Provide the [x, y] coordinate of the cell's center where the given text is located.  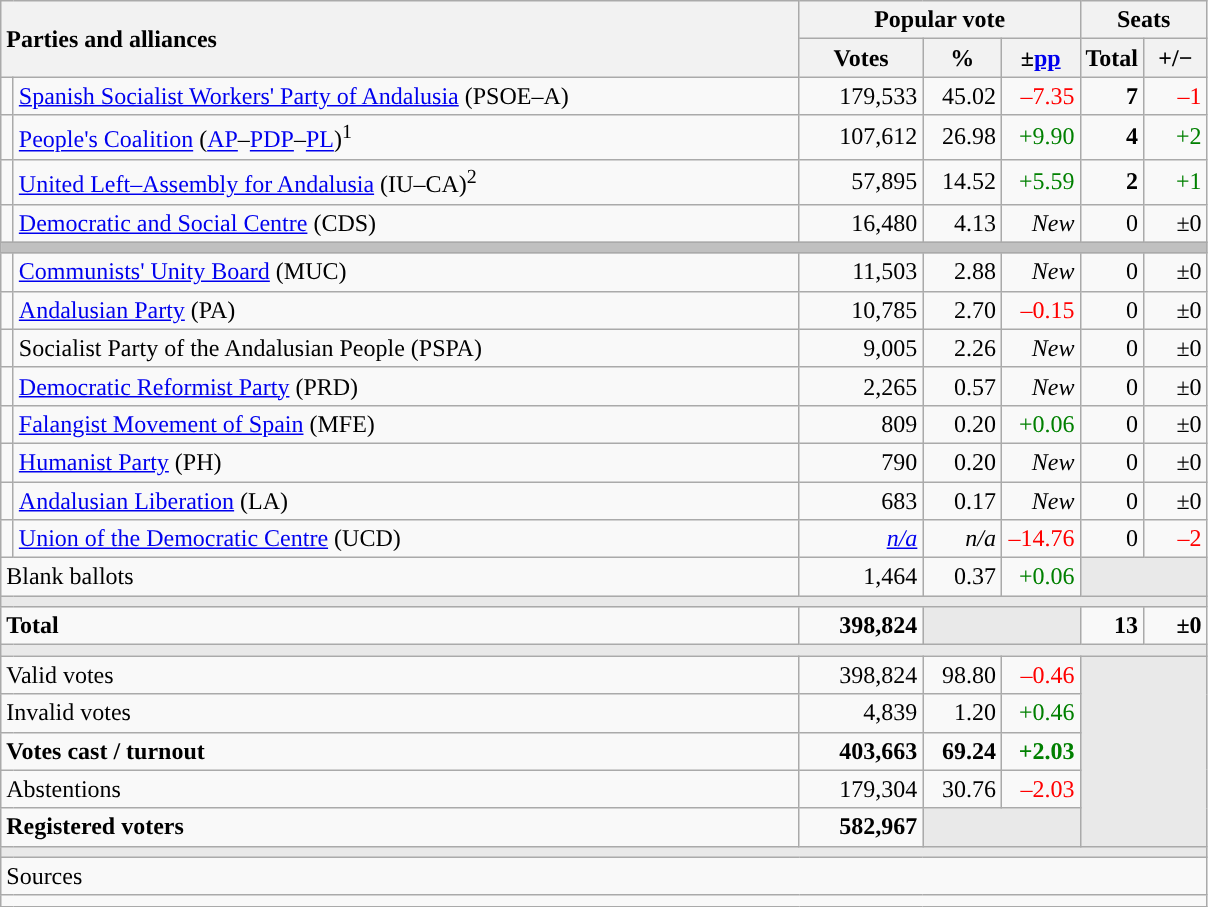
10,785 [861, 310]
Andalusian Party (PA) [406, 310]
683 [861, 501]
Humanist Party (PH) [406, 462]
403,663 [861, 751]
16,480 [861, 223]
+/− [1176, 58]
+2.03 [1040, 751]
–2.03 [1040, 789]
United Left–Assembly for Andalusia (IU–CA)2 [406, 182]
0.17 [962, 501]
9,005 [861, 348]
Votes [861, 58]
Votes cast / turnout [400, 751]
Democratic Reformist Party (PRD) [406, 386]
Spanish Socialist Workers' Party of Andalusia (PSOE–A) [406, 96]
13 [1112, 626]
1,464 [861, 577]
Abstentions [400, 789]
–7.35 [1040, 96]
7 [1112, 96]
1.20 [962, 713]
107,612 [861, 138]
0.57 [962, 386]
582,967 [861, 827]
179,304 [861, 789]
26.98 [962, 138]
+0.46 [1040, 713]
4 [1112, 138]
Registered voters [400, 827]
Socialist Party of the Andalusian People (PSPA) [406, 348]
Andalusian Liberation (LA) [406, 501]
2.88 [962, 272]
–0.46 [1040, 675]
+2 [1176, 138]
98.80 [962, 675]
179,533 [861, 96]
Popular vote [940, 20]
14.52 [962, 182]
±pp [1040, 58]
–2 [1176, 539]
4.13 [962, 223]
Parties and alliances [400, 39]
–14.76 [1040, 539]
Invalid votes [400, 713]
+5.59 [1040, 182]
30.76 [962, 789]
Seats [1144, 20]
–1 [1176, 96]
Sources [604, 876]
Blank ballots [400, 577]
809 [861, 424]
2.26 [962, 348]
Valid votes [400, 675]
57,895 [861, 182]
11,503 [861, 272]
% [962, 58]
Union of the Democratic Centre (UCD) [406, 539]
+1 [1176, 182]
2.70 [962, 310]
69.24 [962, 751]
0.37 [962, 577]
Falangist Movement of Spain (MFE) [406, 424]
790 [861, 462]
Communists' Unity Board (MUC) [406, 272]
45.02 [962, 96]
Democratic and Social Centre (CDS) [406, 223]
+9.90 [1040, 138]
2 [1112, 182]
People's Coalition (AP–PDP–PL)1 [406, 138]
–0.15 [1040, 310]
4,839 [861, 713]
2,265 [861, 386]
